Determine the (x, y) coordinate at the center of the cell enclosing the given text.  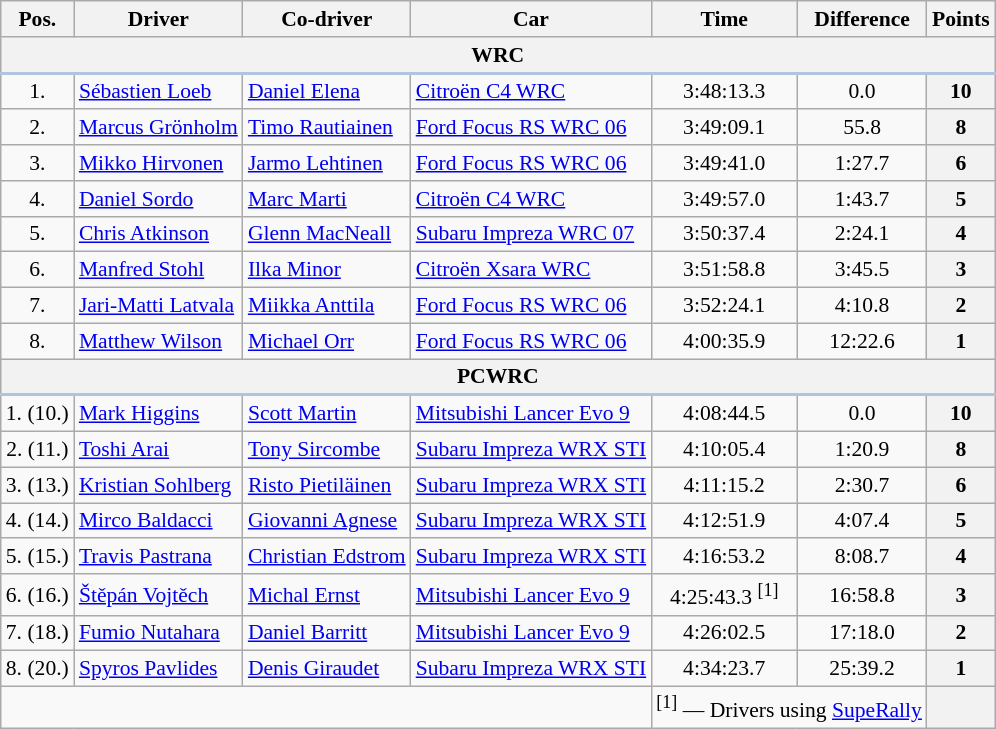
Co-driver (327, 19)
3:50:37.4 (724, 234)
4. (38, 199)
4:00:35.9 (724, 341)
3:49:09.1 (724, 128)
4:10:05.4 (724, 450)
Štěpán Vojtěch (158, 594)
17:18.0 (862, 633)
Michal Ernst (327, 594)
Giovanni Agnese (327, 521)
4:12:51.9 (724, 521)
Daniel Barritt (327, 633)
PCWRC (498, 377)
8. (38, 341)
Marc Marti (327, 199)
4:07.4 (862, 521)
4:34:23.7 (724, 669)
Mikko Hirvonen (158, 163)
1:43.7 (862, 199)
Risto Pietiläinen (327, 485)
Fumio Nutahara (158, 633)
Daniel Elena (327, 91)
3:49:41.0 (724, 163)
Daniel Sordo (158, 199)
Glenn MacNeall (327, 234)
1:27.7 (862, 163)
25:39.2 (862, 669)
2. (38, 128)
Sébastien Loeb (158, 91)
8:08.7 (862, 557)
Timo Rautiainen (327, 128)
Citroën Xsara WRC (532, 270)
Chris Atkinson (158, 234)
5. (15.) (38, 557)
Time (724, 19)
Michael Orr (327, 341)
Marcus Grönholm (158, 128)
Subaru Impreza WRC 07 (532, 234)
4:11:15.2 (724, 485)
Spyros Pavlides (158, 669)
3. (38, 163)
Toshi Arai (158, 450)
Jari-Matti Latvala (158, 306)
Car (532, 19)
Tony Sircombe (327, 450)
3:45.5 (862, 270)
3:49:57.0 (724, 199)
Jarmo Lehtinen (327, 163)
2:24.1 (862, 234)
Matthew Wilson (158, 341)
WRC (498, 55)
4:10.8 (862, 306)
12:22.6 (862, 341)
1:20.9 (862, 450)
3:48:13.3 (724, 91)
[1] — Drivers using SupeRally (789, 708)
2. (11.) (38, 450)
7. (18.) (38, 633)
Difference (862, 19)
3. (13.) (38, 485)
4. (14.) (38, 521)
1. (10.) (38, 413)
Scott Martin (327, 413)
1. (38, 91)
6. (16.) (38, 594)
5. (38, 234)
Driver (158, 19)
Ilka Minor (327, 270)
7. (38, 306)
3:51:58.8 (724, 270)
Manfred Stohl (158, 270)
16:58.8 (862, 594)
4:16:53.2 (724, 557)
55.8 (862, 128)
4:08:44.5 (724, 413)
Mark Higgins (158, 413)
Mirco Baldacci (158, 521)
Points (961, 19)
3:52:24.1 (724, 306)
Travis Pastrana (158, 557)
Christian Edstrom (327, 557)
Miikka Anttila (327, 306)
4:25:43.3 [1] (724, 594)
4:26:02.5 (724, 633)
Kristian Sohlberg (158, 485)
Denis Giraudet (327, 669)
8. (20.) (38, 669)
2:30.7 (862, 485)
6. (38, 270)
Pos. (38, 19)
